Scan for the cell matching the given text and deliver its (x, y) coordinate at center. 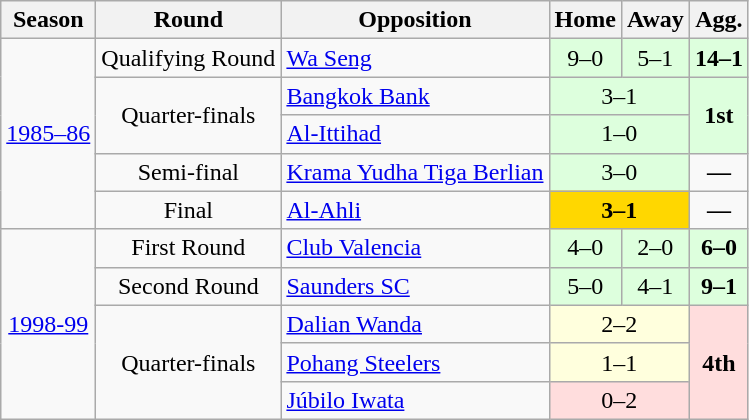
3–0 (619, 172)
9–1 (718, 286)
Semi-final (188, 172)
Agg. (718, 20)
Saunders SC (415, 286)
Al-Ahli (415, 210)
2–0 (655, 248)
4–0 (585, 248)
1st (718, 115)
Second Round (188, 286)
Final (188, 210)
1998-99 (48, 324)
Season (48, 20)
Bangkok Bank (415, 96)
1–1 (619, 362)
2–2 (619, 324)
9–0 (585, 58)
Júbilo Iwata (415, 400)
Qualifying Round (188, 58)
5–0 (585, 286)
Dalian Wanda (415, 324)
5–1 (655, 58)
4–1 (655, 286)
Wa Seng (415, 58)
Pohang Steelers (415, 362)
Round (188, 20)
6–0 (718, 248)
Krama Yudha Tiga Berlian (415, 172)
Away (655, 20)
Club Valencia (415, 248)
14–1 (718, 58)
4th (718, 362)
1–0 (619, 134)
First Round (188, 248)
0–2 (619, 400)
Opposition (415, 20)
Home (585, 20)
Al-Ittihad (415, 134)
1985–86 (48, 134)
